Find where the given text appears and provide that cell's center as (x, y) coordinate. 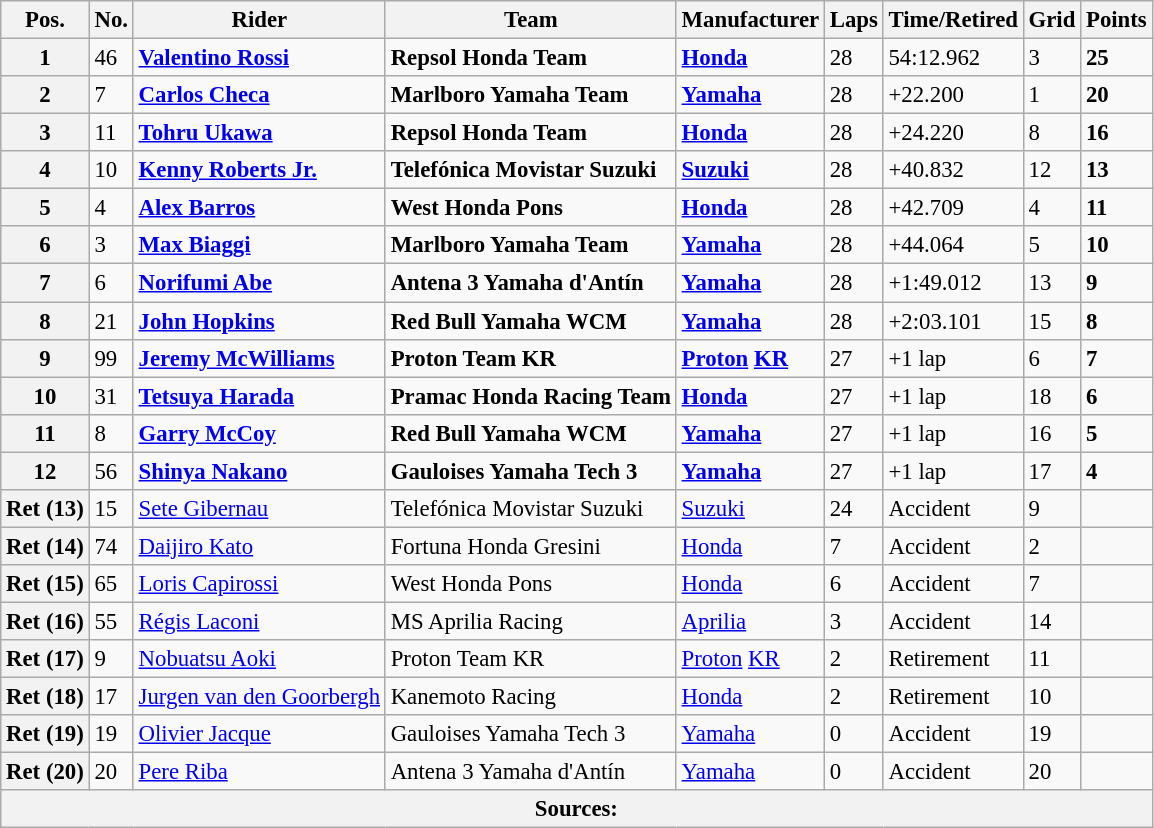
Olivier Jacque (259, 734)
Shinya Nakano (259, 471)
+44.064 (953, 245)
18 (1052, 396)
14 (1052, 621)
Points (1116, 20)
Ret (13) (45, 509)
Carlos Checa (259, 95)
John Hopkins (259, 321)
Nobuatsu Aoki (259, 659)
Manufacturer (750, 20)
Grid (1052, 20)
Ret (20) (45, 772)
Time/Retired (953, 20)
+42.709 (953, 208)
Garry McCoy (259, 433)
56 (111, 471)
Kanemoto Racing (530, 697)
Aprilia (750, 621)
55 (111, 621)
Ret (18) (45, 697)
99 (111, 358)
Sete Gibernau (259, 509)
Team (530, 20)
Jeremy McWilliams (259, 358)
+2:03.101 (953, 321)
21 (111, 321)
Régis Laconi (259, 621)
+22.200 (953, 95)
65 (111, 584)
Norifumi Abe (259, 283)
74 (111, 546)
Ret (19) (45, 734)
Ret (14) (45, 546)
Ret (15) (45, 584)
Pos. (45, 20)
Loris Capirossi (259, 584)
Pramac Honda Racing Team (530, 396)
46 (111, 58)
Tetsuya Harada (259, 396)
Ret (16) (45, 621)
Daijiro Kato (259, 546)
25 (1116, 58)
Pere Riba (259, 772)
Alex Barros (259, 208)
Valentino Rossi (259, 58)
Sources: (576, 809)
No. (111, 20)
Laps (854, 20)
+1:49.012 (953, 283)
Max Biaggi (259, 245)
54:12.962 (953, 58)
Kenny Roberts Jr. (259, 170)
+24.220 (953, 133)
31 (111, 396)
Ret (17) (45, 659)
Rider (259, 20)
Jurgen van den Goorbergh (259, 697)
24 (854, 509)
Tohru Ukawa (259, 133)
Fortuna Honda Gresini (530, 546)
+40.832 (953, 170)
MS Aprilia Racing (530, 621)
